Determine the (X, Y) coordinate at the center of the cell enclosing the given text.  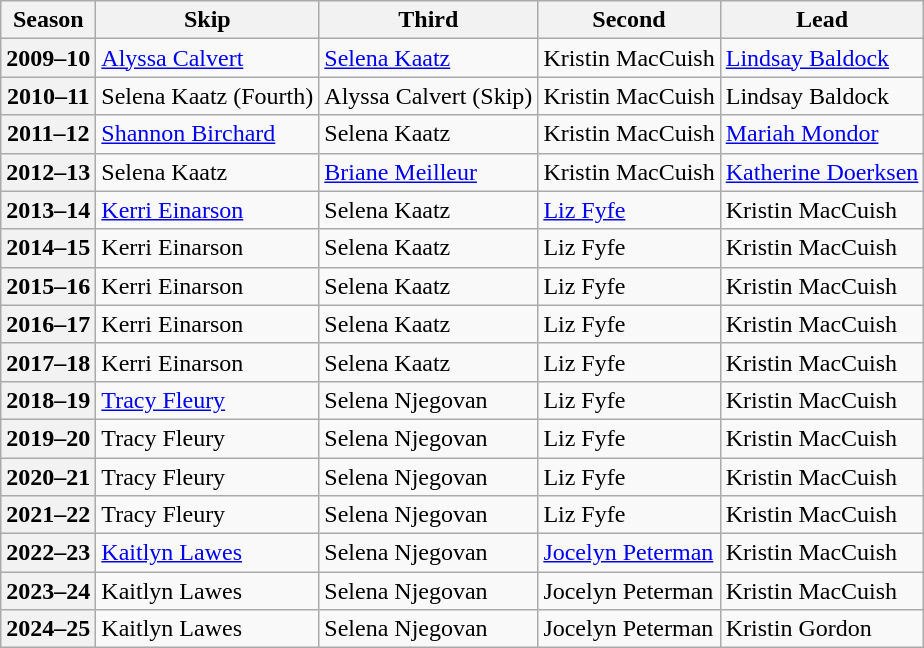
2017–18 (48, 362)
2019–20 (48, 438)
Skip (208, 20)
2020–21 (48, 477)
2011–12 (48, 134)
Mariah Mondor (822, 134)
2018–19 (48, 400)
2010–11 (48, 96)
2021–22 (48, 515)
2024–25 (48, 629)
Kristin Gordon (822, 629)
2016–17 (48, 324)
Alyssa Calvert (208, 58)
Lead (822, 20)
Second (629, 20)
Katherine Doerksen (822, 172)
Third (428, 20)
Selena Kaatz (Fourth) (208, 96)
2014–15 (48, 248)
Briane Meilleur (428, 172)
2009–10 (48, 58)
2022–23 (48, 553)
2013–14 (48, 210)
2012–13 (48, 172)
2015–16 (48, 286)
Alyssa Calvert (Skip) (428, 96)
Season (48, 20)
Shannon Birchard (208, 134)
2023–24 (48, 591)
